Return the (x, y) coordinate for the center point of the cell that contains the specified text.  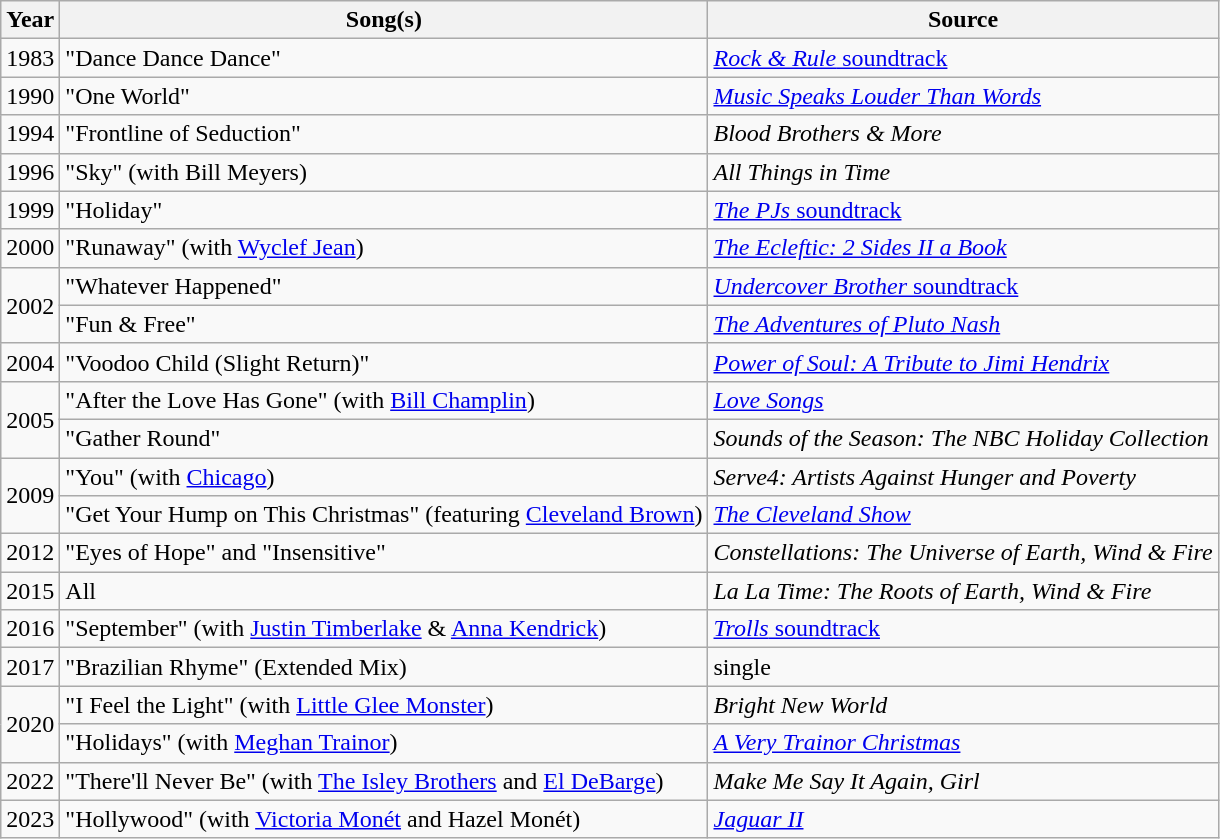
single (963, 667)
Power of Soul: A Tribute to Jimi Hendrix (963, 362)
"Dance Dance Dance" (384, 58)
1983 (30, 58)
"Runaway" (with Wyclef Jean) (384, 248)
A Very Trainor Christmas (963, 743)
"Holiday" (384, 210)
Make Me Say It Again, Girl (963, 781)
"Voodoo Child (Slight Return)" (384, 362)
The Adventures of Pluto Nash (963, 324)
2000 (30, 248)
"Frontline of Seduction" (384, 134)
Blood Brothers & More (963, 134)
2009 (30, 496)
1996 (30, 172)
Source (963, 20)
La La Time: The Roots of Earth, Wind & Fire (963, 591)
"September" (with Justin Timberlake & Anna Kendrick) (384, 629)
Rock & Rule soundtrack (963, 58)
"Eyes of Hope" and "Insensitive" (384, 553)
Trolls soundtrack (963, 629)
2004 (30, 362)
"There'll Never Be" (with The Isley Brothers and El DeBarge) (384, 781)
Jaguar II (963, 819)
"Gather Round" (384, 438)
2005 (30, 419)
"Whatever Happened" (384, 286)
"Brazilian Rhyme" (Extended Mix) (384, 667)
The PJs soundtrack (963, 210)
The Cleveland Show (963, 515)
2016 (30, 629)
"Holidays" (with Meghan Trainor) (384, 743)
1994 (30, 134)
Bright New World (963, 705)
Song(s) (384, 20)
2012 (30, 553)
All Things in Time (963, 172)
The Ecleftic: 2 Sides II a Book (963, 248)
2017 (30, 667)
"Get Your Hump on This Christmas" (featuring Cleveland Brown) (384, 515)
Constellations: The Universe of Earth, Wind & Fire (963, 553)
All (384, 591)
Love Songs (963, 400)
1999 (30, 210)
Music Speaks Louder Than Words (963, 96)
"Hollywood" (with Victoria Monét and Hazel Monét) (384, 819)
2002 (30, 305)
Sounds of the Season: The NBC Holiday Collection (963, 438)
1990 (30, 96)
"One World" (384, 96)
"Sky" (with Bill Meyers) (384, 172)
2022 (30, 781)
"After the Love Has Gone" (with Bill Champlin) (384, 400)
"You" (with Chicago) (384, 477)
Undercover Brother soundtrack (963, 286)
"I Feel the Light" (with Little Glee Monster) (384, 705)
"Fun & Free" (384, 324)
Year (30, 20)
Serve4: Artists Against Hunger and Poverty (963, 477)
2015 (30, 591)
2020 (30, 724)
2023 (30, 819)
